Output the (x, y) coordinate of the center of the cell containing the given text.  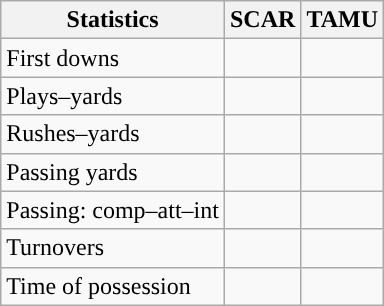
SCAR (262, 20)
Passing yards (113, 172)
Time of possession (113, 286)
Passing: comp–att–int (113, 210)
Plays–yards (113, 96)
Statistics (113, 20)
Turnovers (113, 248)
Rushes–yards (113, 134)
First downs (113, 58)
TAMU (342, 20)
